Provide the (x, y) coordinate of the cell's center where the given text is located.  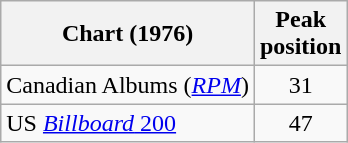
31 (300, 85)
Canadian Albums (RPM) (128, 85)
47 (300, 123)
Peakposition (300, 34)
US Billboard 200 (128, 123)
Chart (1976) (128, 34)
